Identify which cell holds the provided text, then report its (X, Y) central coordinate. 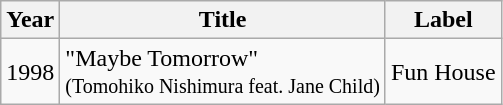
Label (443, 20)
1998 (30, 72)
Year (30, 20)
Title (223, 20)
Fun House (443, 72)
"Maybe Tomorrow"(Tomohiko Nishimura feat. Jane Child) (223, 72)
